Return [x, y] of the center of cell containing provided text 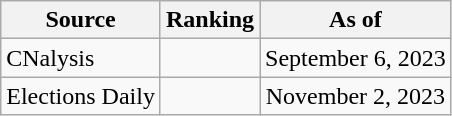
Ranking [210, 20]
September 6, 2023 [356, 58]
Source [81, 20]
As of [356, 20]
CNalysis [81, 58]
November 2, 2023 [356, 96]
Elections Daily [81, 96]
